Return the [X, Y] coordinate for the center point of the cell that contains the specified text.  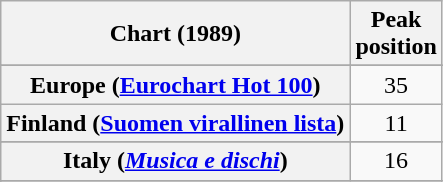
Finland (Suomen virallinen lista) [176, 123]
Italy (Musica e dischi) [176, 161]
Chart (1989) [176, 34]
Europe (Eurochart Hot 100) [176, 85]
16 [396, 161]
11 [396, 123]
35 [396, 85]
Peakposition [396, 34]
